Extract the (x, y) coordinate from the center of the cell holding the provided text.  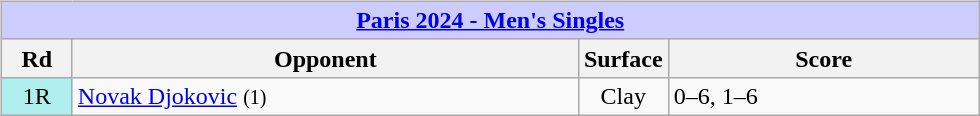
Score (824, 58)
Rd (36, 58)
Surface (623, 58)
Opponent (325, 58)
1R (36, 96)
0–6, 1–6 (824, 96)
Paris 2024 - Men's Singles (490, 20)
Clay (623, 96)
Novak Djokovic (1) (325, 96)
